Scan for the cell matching the given text and deliver its [x, y] coordinate at center. 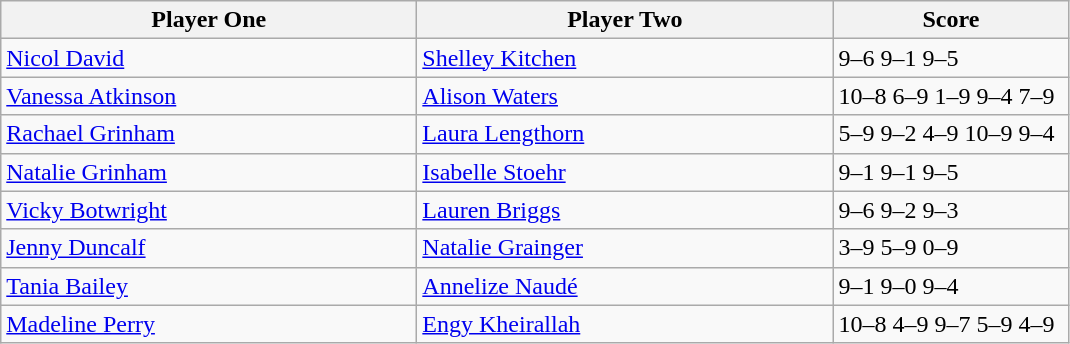
9–1 9–1 9–5 [951, 172]
Score [951, 20]
Jenny Duncalf [209, 248]
Player One [209, 20]
Lauren Briggs [625, 210]
Isabelle Stoehr [625, 172]
9–6 9–2 9–3 [951, 210]
9–1 9–0 9–4 [951, 286]
Vicky Botwright [209, 210]
Tania Bailey [209, 286]
Vanessa Atkinson [209, 96]
Laura Lengthorn [625, 134]
Annelize Naudé [625, 286]
Rachael Grinham [209, 134]
5–9 9–2 4–9 10–9 9–4 [951, 134]
Shelley Kitchen [625, 58]
Madeline Perry [209, 324]
Alison Waters [625, 96]
Nicol David [209, 58]
10–8 6–9 1–9 9–4 7–9 [951, 96]
9–6 9–1 9–5 [951, 58]
10–8 4–9 9–7 5–9 4–9 [951, 324]
Player Two [625, 20]
Natalie Grainger [625, 248]
3–9 5–9 0–9 [951, 248]
Natalie Grinham [209, 172]
Engy Kheirallah [625, 324]
